Output the (X, Y) coordinate of the center of the cell containing the given text.  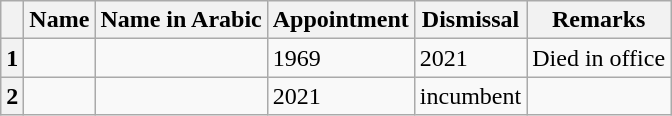
1 (12, 58)
2 (12, 96)
Died in office (599, 58)
Appointment (340, 20)
1969 (340, 58)
incumbent (470, 96)
Remarks (599, 20)
Dismissal (470, 20)
Name (60, 20)
Name in Arabic (181, 20)
